Provide the [x, y] coordinate of the cell's center where the given text is located.  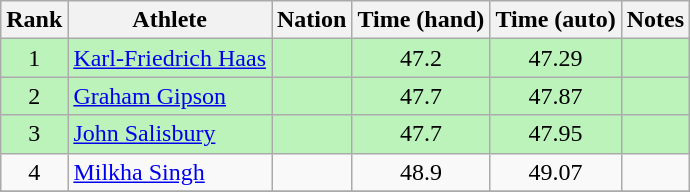
Time (hand) [421, 20]
47.29 [556, 58]
Time (auto) [556, 20]
47.95 [556, 134]
47.87 [556, 96]
Notes [655, 20]
Milkha Singh [170, 172]
Athlete [170, 20]
1 [34, 58]
47.2 [421, 58]
3 [34, 134]
2 [34, 96]
Karl-Friedrich Haas [170, 58]
Graham Gipson [170, 96]
4 [34, 172]
49.07 [556, 172]
John Salisbury [170, 134]
48.9 [421, 172]
Nation [312, 20]
Rank [34, 20]
